For the text-containing cell, return its midpoint in [x, y] coordinate format. 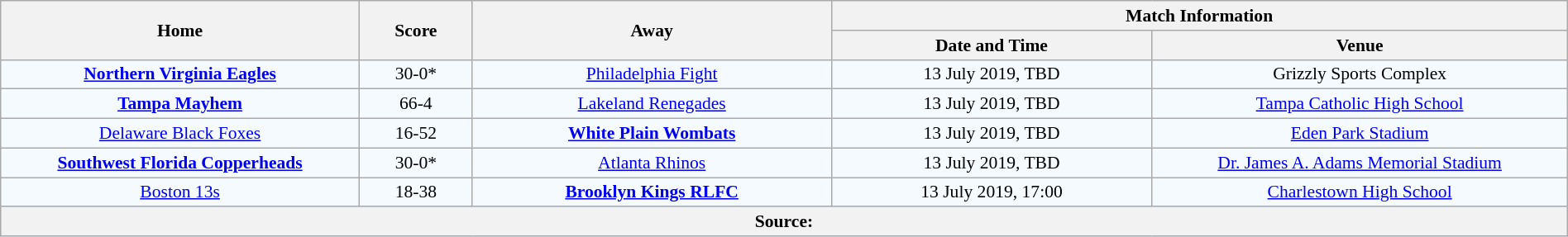
Brooklyn Kings RLFC [652, 192]
Home [180, 30]
Atlanta Rhinos [652, 163]
Away [652, 30]
Tampa Catholic High School [1360, 104]
16-52 [415, 134]
Tampa Mayhem [180, 104]
Eden Park Stadium [1360, 134]
Grizzly Sports Complex [1360, 74]
Venue [1360, 45]
66-4 [415, 104]
White Plain Wombats [652, 134]
Score [415, 30]
13 July 2019, 17:00 [992, 192]
18-38 [415, 192]
Source: [784, 222]
Charlestown High School [1360, 192]
Match Information [1199, 16]
Lakeland Renegades [652, 104]
Date and Time [992, 45]
Delaware Black Foxes [180, 134]
Southwest Florida Copperheads [180, 163]
Dr. James A. Adams Memorial Stadium [1360, 163]
Philadelphia Fight [652, 74]
Boston 13s [180, 192]
Northern Virginia Eagles [180, 74]
